Return (X, Y) of the center of cell containing provided text 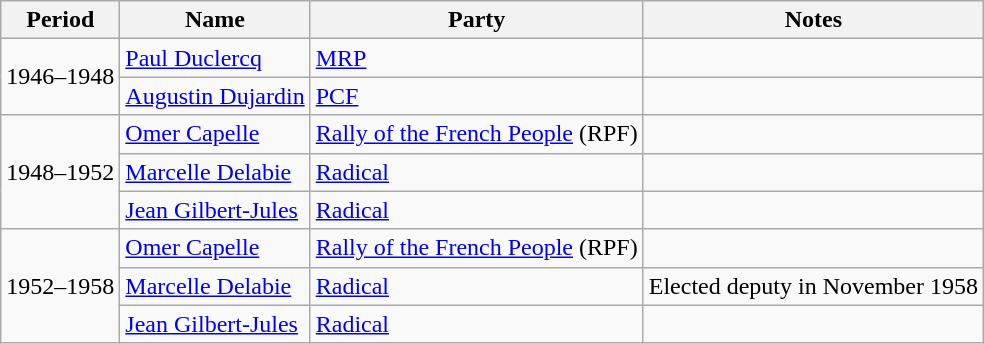
Paul Duclercq (215, 58)
Party (476, 20)
PCF (476, 96)
MRP (476, 58)
Period (60, 20)
Notes (813, 20)
Augustin Dujardin (215, 96)
1948–1952 (60, 172)
Elected deputy in November 1958 (813, 286)
Name (215, 20)
1952–1958 (60, 286)
1946–1948 (60, 77)
